For the text-containing cell, return its midpoint in [X, Y] coordinate format. 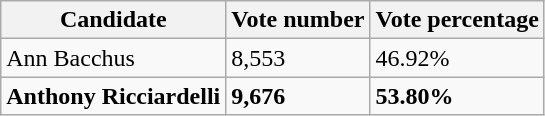
Ann Bacchus [114, 58]
9,676 [298, 96]
46.92% [457, 58]
Vote percentage [457, 20]
53.80% [457, 96]
8,553 [298, 58]
Anthony Ricciardelli [114, 96]
Candidate [114, 20]
Vote number [298, 20]
